Find where the given text appears and provide that cell's center as [X, Y] coordinate. 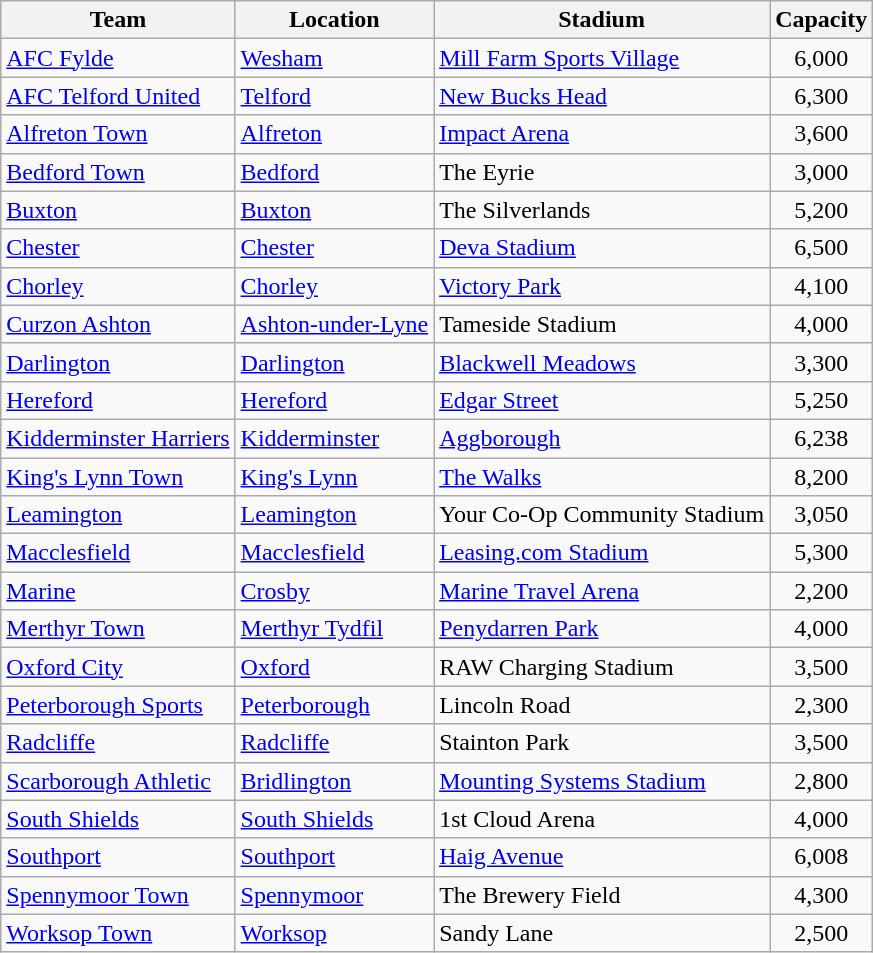
3,000 [822, 172]
5,200 [822, 210]
3,050 [822, 515]
Mill Farm Sports Village [602, 58]
King's Lynn [334, 477]
Telford [334, 96]
Wesham [334, 58]
4,300 [822, 895]
Oxford City [118, 667]
AFC Telford United [118, 96]
1st Cloud Arena [602, 819]
Edgar Street [602, 400]
Kidderminster Harriers [118, 438]
2,200 [822, 591]
Worksop Town [118, 933]
The Silverlands [602, 210]
AFC Fylde [118, 58]
Spennymoor Town [118, 895]
Tameside Stadium [602, 324]
6,500 [822, 248]
Oxford [334, 667]
Blackwell Meadows [602, 362]
2,500 [822, 933]
Scarborough Athletic [118, 781]
Capacity [822, 20]
Haig Avenue [602, 857]
New Bucks Head [602, 96]
Merthyr Tydfil [334, 629]
3,600 [822, 134]
Alfreton [334, 134]
Kidderminster [334, 438]
Ashton-under-Lyne [334, 324]
8,200 [822, 477]
Marine [118, 591]
Curzon Ashton [118, 324]
Your Co-Op Community Stadium [602, 515]
4,100 [822, 286]
3,300 [822, 362]
6,000 [822, 58]
The Eyrie [602, 172]
Alfreton Town [118, 134]
6,238 [822, 438]
Worksop [334, 933]
The Walks [602, 477]
Peterborough [334, 705]
Leasing.com Stadium [602, 553]
6,300 [822, 96]
King's Lynn Town [118, 477]
RAW Charging Stadium [602, 667]
Stainton Park [602, 743]
Stadium [602, 20]
The Brewery Field [602, 895]
2,800 [822, 781]
Sandy Lane [602, 933]
5,250 [822, 400]
6,008 [822, 857]
Spennymoor [334, 895]
Bedford [334, 172]
Victory Park [602, 286]
Merthyr Town [118, 629]
Team [118, 20]
5,300 [822, 553]
Marine Travel Arena [602, 591]
Penydarren Park [602, 629]
Location [334, 20]
Bedford Town [118, 172]
Bridlington [334, 781]
Crosby [334, 591]
Aggborough [602, 438]
Mounting Systems Stadium [602, 781]
Impact Arena [602, 134]
Lincoln Road [602, 705]
Peterborough Sports [118, 705]
2,300 [822, 705]
Deva Stadium [602, 248]
